Capture the cell that displays the provided text and extract its (x, y) central coordinate. 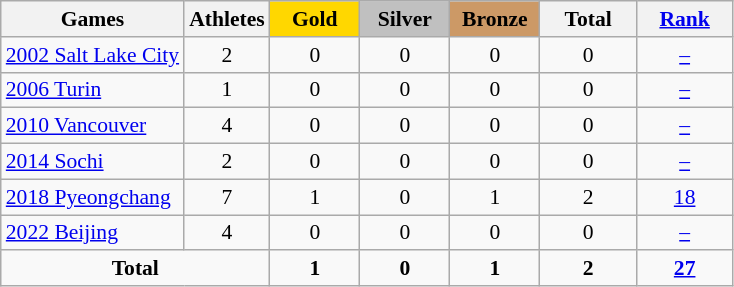
2022 Beijing (92, 233)
2010 Vancouver (92, 126)
Games (92, 19)
Bronze (495, 19)
2006 Turin (92, 90)
Rank (684, 19)
27 (684, 269)
Silver (405, 19)
Gold (315, 19)
7 (227, 197)
2002 Salt Lake City (92, 55)
Athletes (227, 19)
2018 Pyeongchang (92, 197)
2014 Sochi (92, 162)
18 (684, 197)
